Locate the cell with the specified text and output its (x, y) center coordinate. 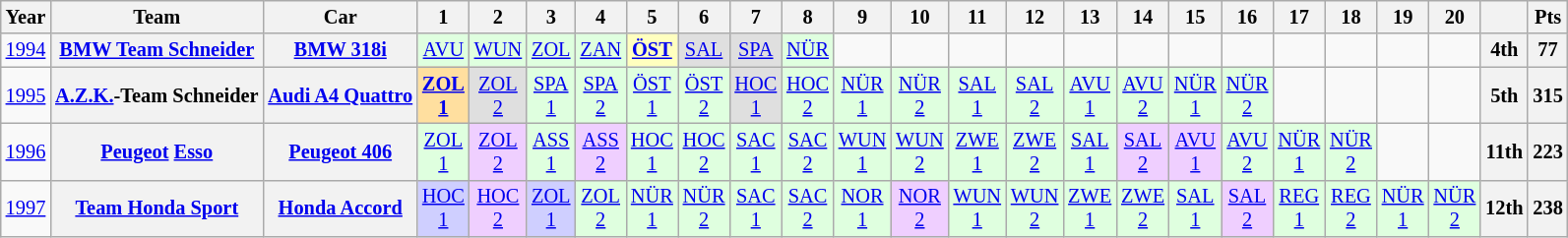
11th (1504, 151)
315 (1547, 95)
12 (1035, 17)
NÜR (807, 50)
ÖST1 (652, 95)
13 (1090, 17)
Peugeot 406 (341, 151)
1997 (26, 208)
1994 (26, 50)
Peugeot Esso (157, 151)
NOR2 (919, 208)
1 (443, 17)
Pts (1547, 17)
BMW Team Schneider (157, 50)
ASS1 (551, 151)
4 (600, 17)
REG1 (1299, 208)
Team Honda Sport (157, 208)
11 (977, 17)
ÖST2 (705, 95)
9 (862, 17)
SPA1 (551, 95)
REG2 (1350, 208)
1995 (26, 95)
4th (1504, 50)
AVU (443, 50)
5th (1504, 95)
A.Z.K.-Team Schneider (157, 95)
7 (756, 17)
6 (705, 17)
BMW 318i (341, 50)
16 (1248, 17)
ASS2 (600, 151)
Year (26, 17)
WUN (498, 50)
ÖST (652, 50)
20 (1455, 17)
18 (1350, 17)
238 (1547, 208)
14 (1143, 17)
223 (1547, 151)
Team (157, 17)
SPA2 (600, 95)
ZOL (551, 50)
Car (341, 17)
5 (652, 17)
77 (1547, 50)
Honda Accord (341, 208)
3 (551, 17)
12th (1504, 208)
SAL (705, 50)
NOR1 (862, 208)
2 (498, 17)
ZAN (600, 50)
10 (919, 17)
8 (807, 17)
15 (1195, 17)
Audi A4 Quattro (341, 95)
17 (1299, 17)
19 (1404, 17)
1996 (26, 151)
SPA (756, 50)
